From the cell containing the given text, extract its center point as (X, Y) coordinate. 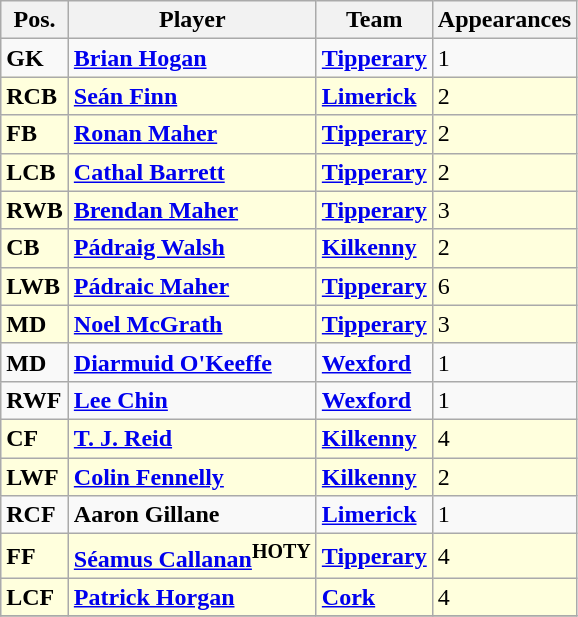
LWB (35, 286)
Aaron Gillane (192, 515)
LCF (35, 597)
Pos. (35, 20)
Brian Hogan (192, 58)
Appearances (504, 20)
RWB (35, 210)
6 (504, 286)
Seán Finn (192, 96)
FF (35, 556)
CB (35, 248)
Brendan Maher (192, 210)
RWF (35, 400)
T. J. Reid (192, 438)
Team (374, 20)
RCF (35, 515)
CF (35, 438)
Noel McGrath (192, 324)
FB (35, 134)
LWF (35, 477)
RCB (35, 96)
Cork (374, 597)
Patrick Horgan (192, 597)
Pádraic Maher (192, 286)
Pádraig Walsh (192, 248)
Ronan Maher (192, 134)
Séamus CallananHOTY (192, 556)
Lee Chin (192, 400)
LCB (35, 172)
Colin Fennelly (192, 477)
Player (192, 20)
GK (35, 58)
Cathal Barrett (192, 172)
Diarmuid O'Keeffe (192, 362)
